Provide the [X, Y] coordinate of the cell's center where the given text is located.  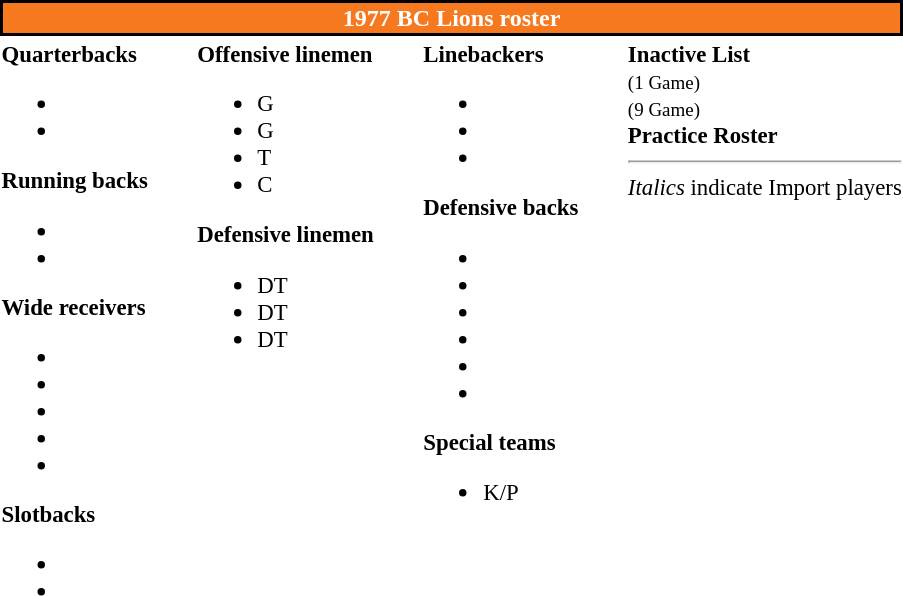
1977 BC Lions roster [452, 18]
